Return the (x, y) coordinate for the center point of the cell that contains the specified text.  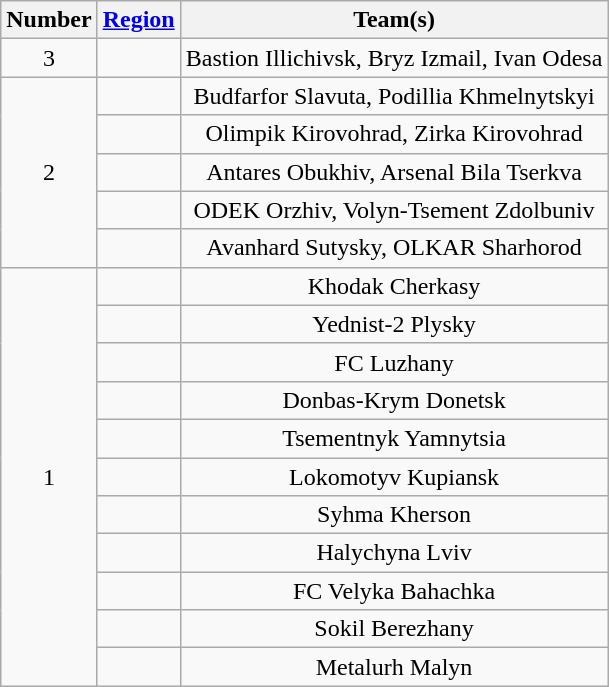
Sokil Berezhany (394, 629)
Region (138, 20)
Bastion Illichivsk, Bryz Izmail, Ivan Odesa (394, 58)
2 (49, 172)
Metalurh Malyn (394, 667)
3 (49, 58)
Khodak Cherkasy (394, 286)
Team(s) (394, 20)
Halychyna Lviv (394, 553)
ODEK Orzhiv, Volyn-Tsement Zdolbuniv (394, 210)
Olimpik Kirovohrad, Zirka Kirovohrad (394, 134)
Avanhard Sutysky, OLKAR Sharhorod (394, 248)
Lokomotyv Kupiansk (394, 477)
FC Luzhany (394, 362)
Tsementnyk Yamnytsia (394, 438)
FC Velyka Bahachka (394, 591)
Antares Obukhiv, Arsenal Bila Tserkva (394, 172)
Yednist-2 Plysky (394, 324)
Budfarfor Slavuta, Podillia Khmelnytskyi (394, 96)
Syhma Kherson (394, 515)
Number (49, 20)
1 (49, 476)
Donbas-Krym Donetsk (394, 400)
